Pinpoint the cell where the given text exists, returning its [x, y] midpoint coordinate. 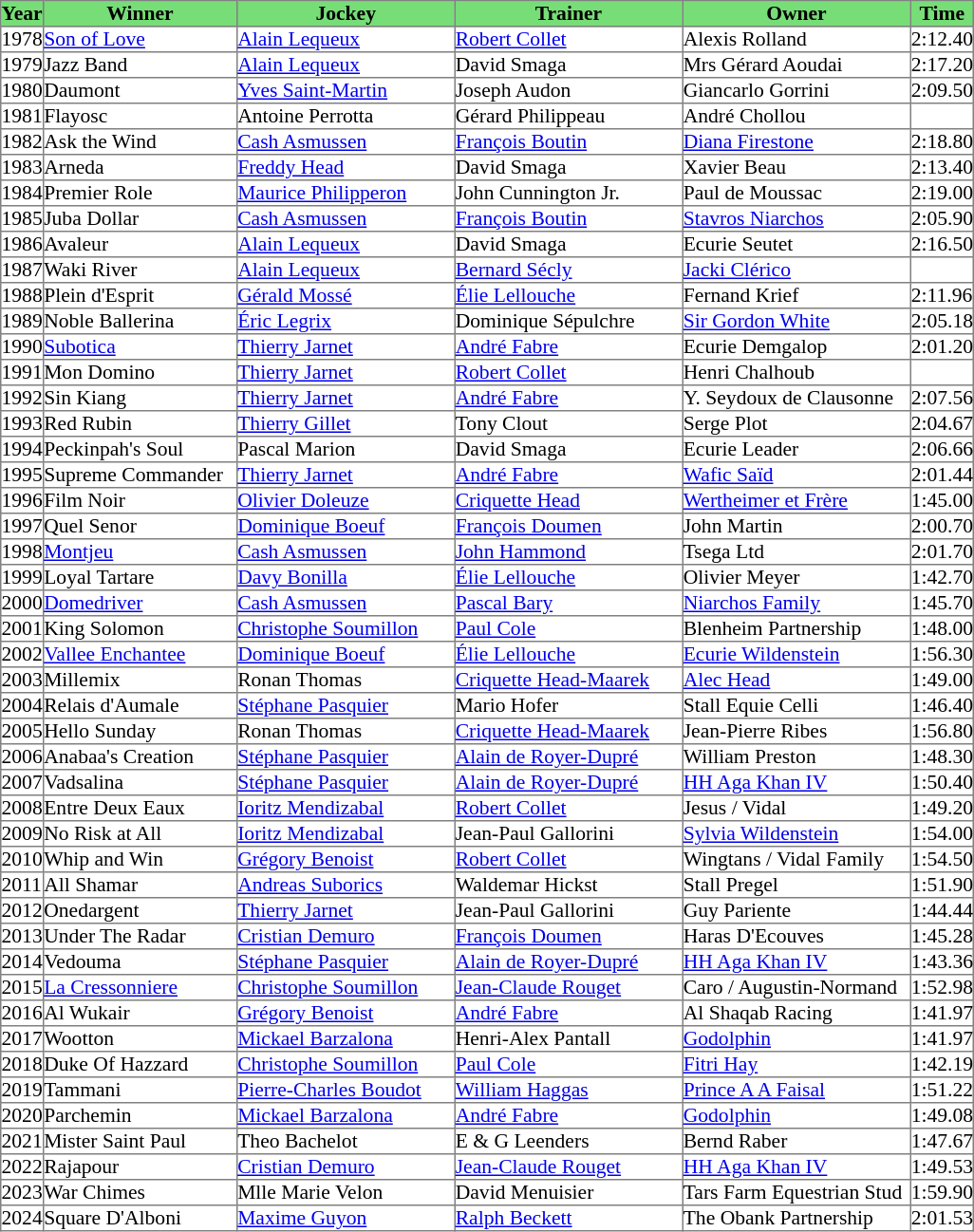
Millemix [140, 680]
Wertheimer et Frère [796, 501]
Whip and Win [140, 860]
Supreme Commander [140, 475]
1987 [23, 270]
Vedouma [140, 962]
Wafic Saïd [796, 475]
2:11.96 [942, 296]
Square D'Alboni [140, 1219]
Trainer [569, 13]
Sylvia Wildenstein [796, 833]
1:45.70 [942, 604]
Y. Seydoux de Clausonne [796, 399]
Jean-Pierre Ribes [796, 731]
Maurice Philipperon [346, 194]
2005 [23, 731]
Parchemin [140, 1116]
Wootton [140, 1038]
Plein d'Esprit [140, 296]
1986 [23, 245]
Wingtans / Vidal Family [796, 860]
2015 [23, 987]
2023 [23, 1192]
Tars Farm Equestrian Stud [796, 1192]
William Haggas [569, 1090]
Éric Legrix [346, 321]
Jockey [346, 13]
Olivier Meyer [796, 577]
Caro / Augustin-Normand [796, 987]
Mon Domino [140, 372]
2:13.40 [942, 167]
2006 [23, 757]
2019 [23, 1090]
1993 [23, 423]
2:01.70 [942, 552]
La Cressonniere [140, 987]
2:06.66 [942, 450]
2002 [23, 655]
Relais d'Aumale [140, 706]
Tammani [140, 1090]
Quel Senor [140, 526]
2024 [23, 1219]
2:01.44 [942, 475]
Vadsalina [140, 782]
2010 [23, 860]
1997 [23, 526]
Duke Of Hazzard [140, 1065]
King Solomon [140, 628]
1:56.30 [942, 655]
Gérald Mossé [346, 296]
1:51.90 [942, 885]
2017 [23, 1038]
2001 [23, 628]
1979 [23, 65]
Year [23, 13]
Al Wukair [140, 1014]
Criquette Head [569, 501]
Hello Sunday [140, 731]
2:17.20 [942, 65]
Ecurie Leader [796, 450]
Alec Head [796, 680]
Jazz Band [140, 65]
Haras D'Ecouves [796, 936]
Thierry Gillet [346, 423]
2:18.80 [942, 142]
Jesus / Vidal [796, 809]
2:12.40 [942, 40]
All Shamar [140, 885]
2009 [23, 833]
1:46.40 [942, 706]
Mister Saint Paul [140, 1141]
Waldemar Hickst [569, 885]
Stall Equie Celli [796, 706]
2:04.67 [942, 423]
1980 [23, 91]
1:50.40 [942, 782]
2011 [23, 885]
Serge Plot [796, 423]
1:49.08 [942, 1116]
Antoine Perrotta [346, 116]
Paul de Moussac [796, 194]
David Menuisier [569, 1192]
Vallee Enchantee [140, 655]
2016 [23, 1014]
2:05.90 [942, 218]
2004 [23, 706]
1:42.70 [942, 577]
1982 [23, 142]
No Risk at All [140, 833]
Pierre-Charles Boudot [346, 1090]
1989 [23, 321]
John Cunnington Jr. [569, 194]
Onedargent [140, 911]
Sin Kiang [140, 399]
1988 [23, 296]
1981 [23, 116]
Film Noir [140, 501]
Pascal Bary [569, 604]
Mlle Marie Velon [346, 1192]
2022 [23, 1167]
2:01.53 [942, 1219]
The Obank Partnership [796, 1219]
1:48.30 [942, 757]
2:07.56 [942, 399]
Henri-Alex Pantall [569, 1038]
War Chimes [140, 1192]
2014 [23, 962]
2:05.18 [942, 321]
1984 [23, 194]
André Chollou [796, 116]
Fernand Krief [796, 296]
Niarchos Family [796, 604]
2:01.20 [942, 347]
1:59.90 [942, 1192]
1:43.36 [942, 962]
1985 [23, 218]
1:49.20 [942, 809]
2000 [23, 604]
Guy Pariente [796, 911]
Blenheim Partnership [796, 628]
Waki River [140, 270]
Stavros Niarchos [796, 218]
Ecurie Demgalop [796, 347]
Owner [796, 13]
1999 [23, 577]
Mrs Gérard Aoudai [796, 65]
Tony Clout [569, 423]
William Preston [796, 757]
Peckinpah's Soul [140, 450]
2018 [23, 1065]
1:44.44 [942, 911]
1998 [23, 552]
Domedriver [140, 604]
1:45.00 [942, 501]
Diana Firestone [796, 142]
Arneda [140, 167]
1:51.22 [942, 1090]
Jacki Clérico [796, 270]
2007 [23, 782]
1978 [23, 40]
1:52.98 [942, 987]
1983 [23, 167]
Ask the Wind [140, 142]
1:54.00 [942, 833]
Bernard Sécly [569, 270]
2:19.00 [942, 194]
Ralph Beckett [569, 1219]
2013 [23, 936]
Noble Ballerina [140, 321]
Henri Chalhoub [796, 372]
Montjeu [140, 552]
1:47.67 [942, 1141]
Fitri Hay [796, 1065]
1995 [23, 475]
Ecurie Wildenstein [796, 655]
E & G Leenders [569, 1141]
1:54.50 [942, 860]
Rajapour [140, 1167]
John Hammond [569, 552]
Stall Pregel [796, 885]
Mario Hofer [569, 706]
Winner [140, 13]
2008 [23, 809]
Loyal Tartare [140, 577]
Entre Deux Eaux [140, 809]
Subotica [140, 347]
2:00.70 [942, 526]
Giancarlo Gorrini [796, 91]
1992 [23, 399]
Dominique Sépulchre [569, 321]
Davy Bonilla [346, 577]
1:42.19 [942, 1065]
Al Shaqab Racing [796, 1014]
Under The Radar [140, 936]
2003 [23, 680]
1991 [23, 372]
Anabaa's Creation [140, 757]
Juba Dollar [140, 218]
Yves Saint-Martin [346, 91]
Premier Role [140, 194]
Sir Gordon White [796, 321]
Tsega Ltd [796, 552]
1:49.53 [942, 1167]
Bernd Raber [796, 1141]
2020 [23, 1116]
1:56.80 [942, 731]
Ecurie Seutet [796, 245]
Xavier Beau [796, 167]
John Martin [796, 526]
Freddy Head [346, 167]
1994 [23, 450]
Gérard Philippeau [569, 116]
Maxime Guyon [346, 1219]
Joseph Audon [569, 91]
Avaleur [140, 245]
Red Rubin [140, 423]
1990 [23, 347]
Andreas Suborics [346, 885]
2:16.50 [942, 245]
Son of Love [140, 40]
Flayosc [140, 116]
Olivier Doleuze [346, 501]
1:48.00 [942, 628]
1996 [23, 501]
1:45.28 [942, 936]
Prince A A Faisal [796, 1090]
Theo Bachelot [346, 1141]
2:09.50 [942, 91]
Alexis Rolland [796, 40]
Pascal Marion [346, 450]
Time [942, 13]
2021 [23, 1141]
2012 [23, 911]
1:49.00 [942, 680]
Daumont [140, 91]
